Identify which cell holds the provided text, then report its (x, y) central coordinate. 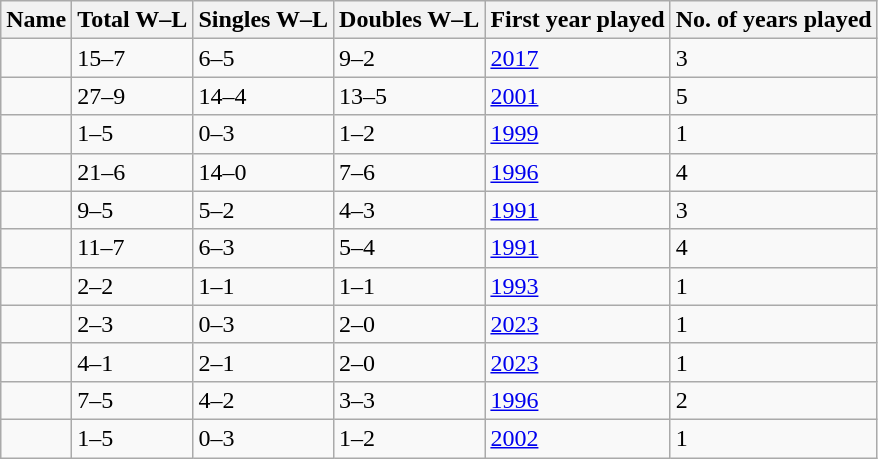
21–6 (132, 172)
5 (774, 96)
No. of years played (774, 20)
7–6 (410, 172)
15–7 (132, 58)
2–1 (264, 362)
Doubles W–L (410, 20)
2001 (578, 96)
1993 (578, 286)
14–4 (264, 96)
3–3 (410, 400)
1999 (578, 134)
9–5 (132, 210)
2–3 (132, 324)
5–4 (410, 248)
First year played (578, 20)
6–3 (264, 248)
9–2 (410, 58)
2017 (578, 58)
2002 (578, 438)
2 (774, 400)
4–1 (132, 362)
6–5 (264, 58)
2–2 (132, 286)
5–2 (264, 210)
13–5 (410, 96)
27–9 (132, 96)
7–5 (132, 400)
4–3 (410, 210)
14–0 (264, 172)
Total W–L (132, 20)
11–7 (132, 248)
4–2 (264, 400)
Name (36, 20)
Singles W–L (264, 20)
